Pinpoint the cell where the given text exists, returning its (x, y) midpoint coordinate. 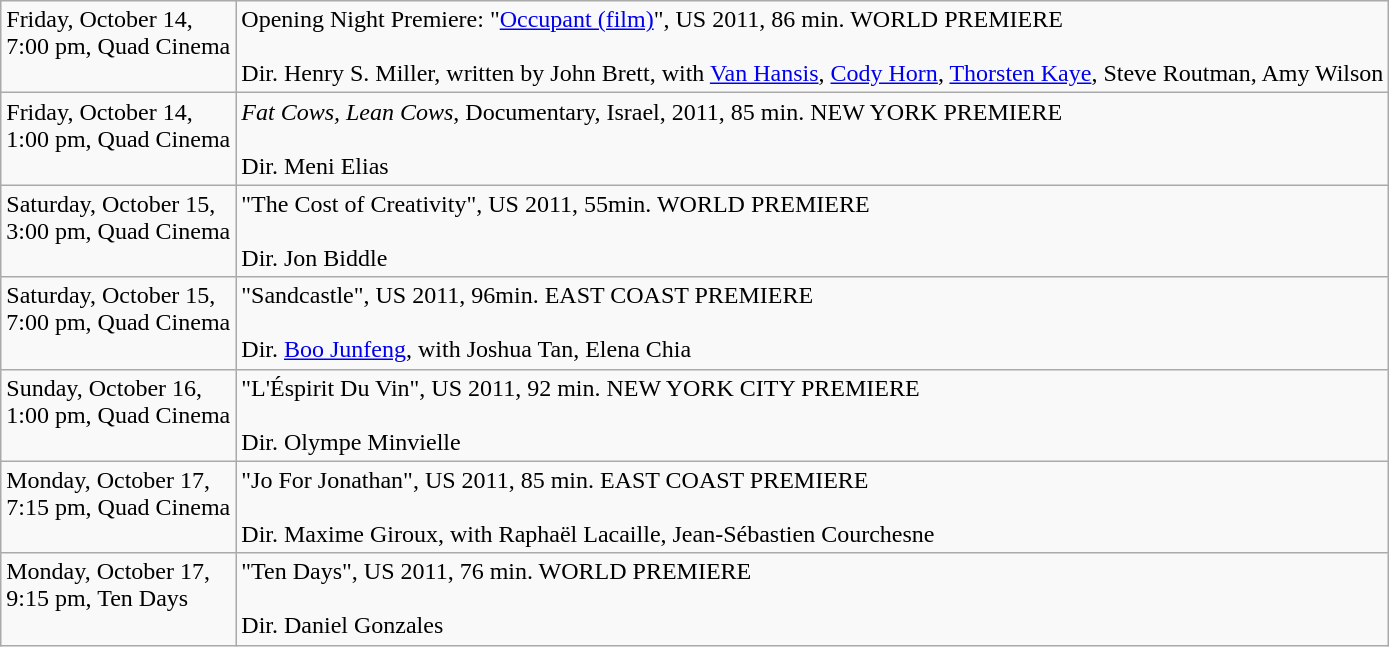
Monday, October 17, 7:15 pm, Quad Cinema (118, 507)
Fat Cows, Lean Cows, Documentary, Israel, 2011, 85 min. NEW YORK PREMIEREDir. Meni Elias (812, 139)
"Jo For Jonathan", US 2011, 85 min. EAST COAST PREMIEREDir. Maxime Giroux, with Raphaël Lacaille, Jean-Sébastien Courchesne (812, 507)
"L'Éspirit Du Vin", US 2011, 92 min. NEW YORK CITY PREMIEREDir. Olympe Minvielle (812, 415)
"Ten Days", US 2011, 76 min. WORLD PREMIEREDir. Daniel Gonzales (812, 599)
Saturday, October 15, 3:00 pm, Quad Cinema (118, 231)
"Sandcastle", US 2011, 96min. EAST COAST PREMIEREDir. Boo Junfeng, with Joshua Tan, Elena Chia (812, 323)
Monday, October 17, 9:15 pm, Ten Days (118, 599)
Sunday, October 16, 1:00 pm, Quad Cinema (118, 415)
"The Cost of Creativity", US 2011, 55min. WORLD PREMIEREDir. Jon Biddle (812, 231)
Saturday, October 15, 7:00 pm, Quad Cinema (118, 323)
Friday, October 14, 1:00 pm, Quad Cinema (118, 139)
Friday, October 14, 7:00 pm, Quad Cinema (118, 47)
